Find where the given text appears and provide that cell's center as [x, y] coordinate. 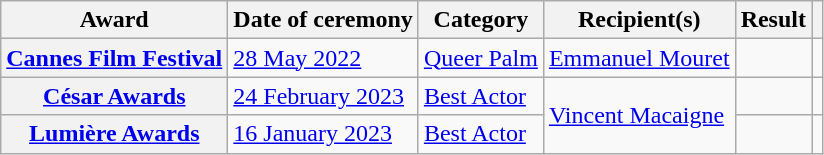
Award [114, 20]
Lumière Awards [114, 134]
Vincent Macaigne [639, 115]
Date of ceremony [324, 20]
Queer Palm [480, 58]
16 January 2023 [324, 134]
24 February 2023 [324, 96]
Category [480, 20]
28 May 2022 [324, 58]
Result [773, 20]
Cannes Film Festival [114, 58]
Emmanuel Mouret [639, 58]
Recipient(s) [639, 20]
César Awards [114, 96]
